Detect which cell encompasses the target text, then output its [x, y] center coordinate. 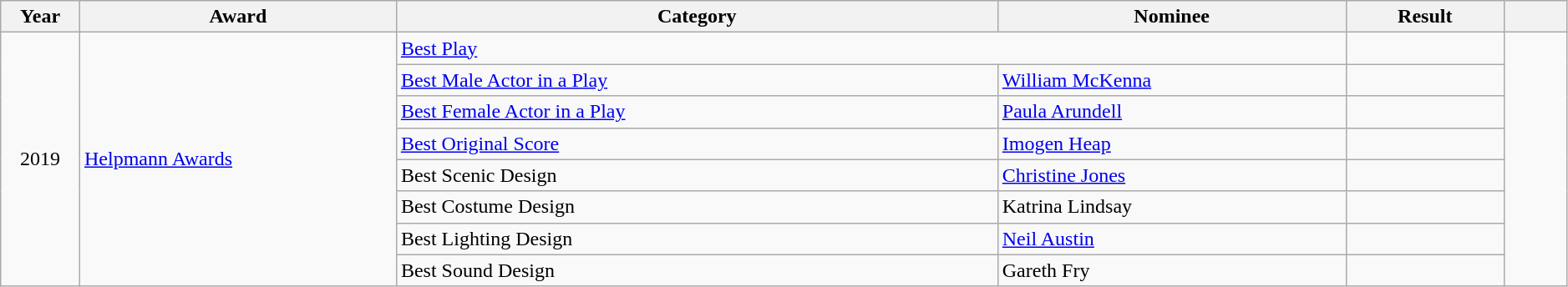
Nominee [1171, 17]
Imogen Heap [1171, 143]
Best Female Actor in a Play [697, 112]
William McKenna [1171, 80]
Gareth Fry [1171, 270]
Award [237, 17]
Katrina Lindsay [1171, 207]
Year [40, 17]
Best Sound Design [697, 270]
Helpmann Awards [237, 159]
Best Lighting Design [697, 239]
Best Male Actor in a Play [697, 80]
Best Scenic Design [697, 175]
Best Costume Design [697, 207]
Best Play [870, 48]
Result [1425, 17]
Paula Arundell [1171, 112]
2019 [40, 159]
Neil Austin [1171, 239]
Best Original Score [697, 143]
Christine Jones [1171, 175]
Category [697, 17]
